Search for the cell housing the specified text and yield its (X, Y) center coordinate. 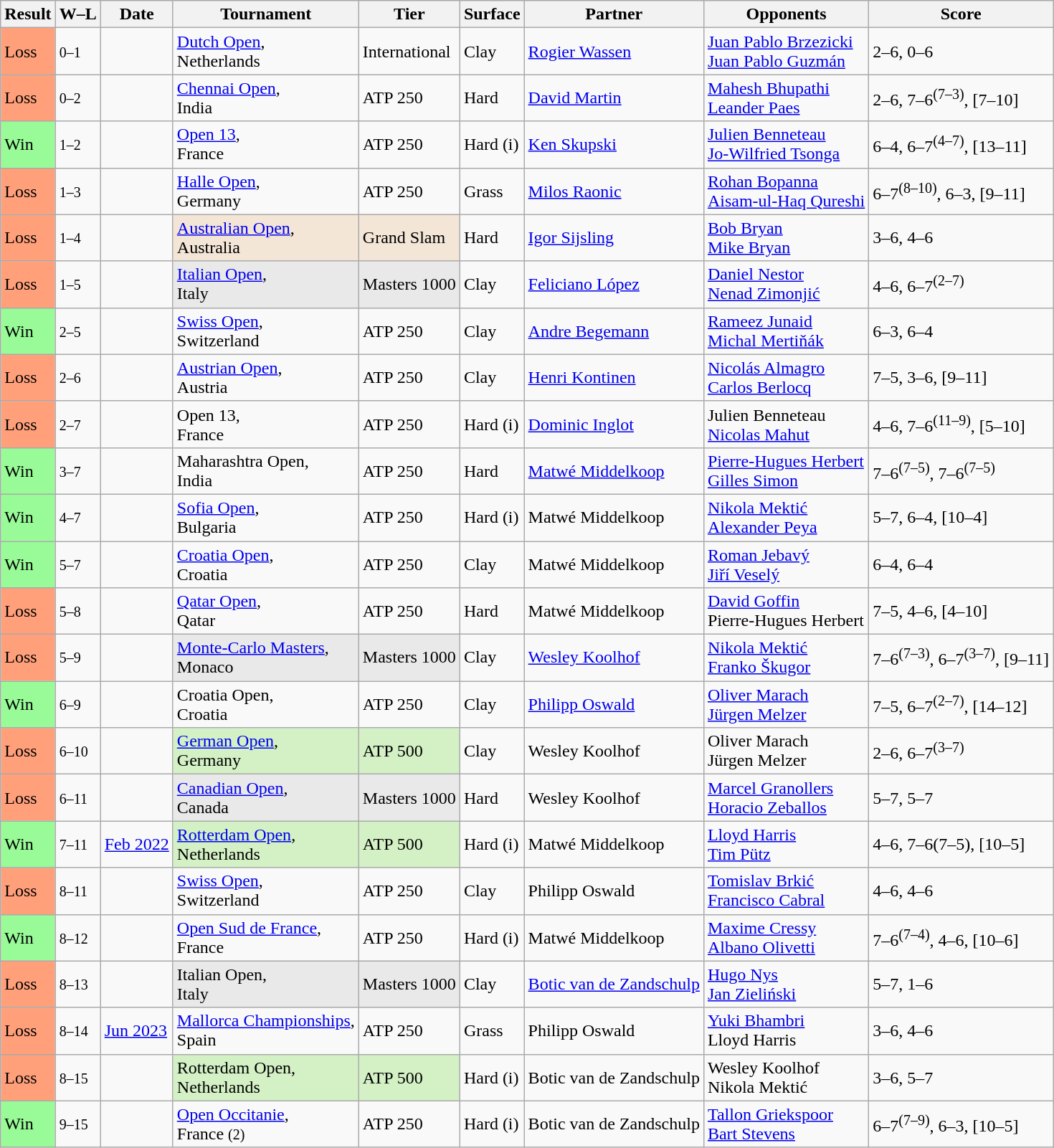
1–3 (77, 191)
Rameez Junaid Michal Mertiňák (786, 331)
Yuki Bhambri Lloyd Harris (786, 1031)
Maxime Cressy Albano Olivetti (786, 938)
2–7 (77, 424)
Juan Pablo Brzezicki Juan Pablo Guzmán (786, 52)
Halle Open, Germany (265, 191)
Henri Kontinen (614, 377)
4–7 (77, 518)
Julien Benneteau Nicolas Mahut (786, 424)
Rogier Wassen (614, 52)
7–5, 6–7(2–7), [14–12] (961, 704)
3–6, 5–7 (961, 1077)
Feliciano López (614, 284)
2–6, 0–6 (961, 52)
4–6, 6–7(2–7) (961, 284)
Jun 2023 (136, 1031)
Rohan Bopanna Aisam-ul-Haq Qureshi (786, 191)
9–15 (77, 1124)
7–6(7–5), 7–6(7–5) (961, 470)
0–1 (77, 52)
2–6, 7–6(7–3), [7–10] (961, 98)
Nikola Mektić Alexander Peya (786, 518)
4–6, 7–6(11–9), [5–10] (961, 424)
8–15 (77, 1077)
Hugo Nys Jan Zieliński (786, 984)
David Goffin Pierre-Hugues Herbert (786, 611)
Canadian Open, Canada (265, 797)
6–4, 6–7(4–7), [13–11] (961, 145)
German Open, Germany (265, 751)
Igor Sijsling (614, 238)
David Martin (614, 98)
8–11 (77, 891)
3–7 (77, 470)
Roman Jebavý Jiří Veselý (786, 564)
W–L (77, 14)
Opponents (786, 14)
Dominic Inglot (614, 424)
8–12 (77, 938)
7–5, 4–6, [4–10] (961, 611)
5–7, 5–7 (961, 797)
Date (136, 14)
6–7(8–10), 6–3, [9–11] (961, 191)
Nicolás Almagro Carlos Berlocq (786, 377)
6–3, 6–4 (961, 331)
Milos Raonic (614, 191)
Feb 2022 (136, 845)
6–9 (77, 704)
Wesley Koolhof Nikola Mektić (786, 1077)
1–5 (77, 284)
2–6 (77, 377)
6–10 (77, 751)
7–6(7–4), 4–6, [10–6] (961, 938)
Daniel Nestor Nenad Zimonjić (786, 284)
7–6(7–3), 6–7(3–7), [9–11] (961, 658)
Mahesh Bhupathi Leander Paes (786, 98)
4–6, 4–6 (961, 891)
7–5, 3–6, [9–11] (961, 377)
Monte-Carlo Masters, Monaco (265, 658)
Dutch Open, Netherlands (265, 52)
1–2 (77, 145)
Chennai Open, India (265, 98)
Sofia Open, Bulgaria (265, 518)
Qatar Open, Qatar (265, 611)
Tallon Griekspoor Bart Stevens (786, 1124)
Tournament (265, 14)
6–4, 6–4 (961, 564)
Open Occitanie, France (2) (265, 1124)
Andre Begemann (614, 331)
5–7, 6–4, [10–4] (961, 518)
Bob Bryan Mike Bryan (786, 238)
2–5 (77, 331)
International (409, 52)
Pierre-Hugues Herbert Gilles Simon (786, 470)
4–6, 7–6(7–5), [10–5] (961, 845)
8–13 (77, 984)
Grand Slam (409, 238)
Lloyd Harris Tim Pütz (786, 845)
6–7(7–9), 6–3, [10–5] (961, 1124)
5–9 (77, 658)
Result (28, 14)
8–14 (77, 1031)
Marcel Granollers Horacio Zeballos (786, 797)
Nikola Mektić Franko Škugor (786, 658)
Australian Open, Australia (265, 238)
5–7, 1–6 (961, 984)
Tier (409, 14)
Mallorca Championships, Spain (265, 1031)
5–7 (77, 564)
2–6, 6–7(3–7) (961, 751)
Austrian Open, Austria (265, 377)
Ken Skupski (614, 145)
Julien Benneteau Jo-Wilfried Tsonga (786, 145)
Maharashtra Open, India (265, 470)
1–4 (77, 238)
Tomislav Brkić Francisco Cabral (786, 891)
Open Sud de France, France (265, 938)
5–8 (77, 611)
7–11 (77, 845)
0–2 (77, 98)
Partner (614, 14)
6–11 (77, 797)
Score (961, 14)
Surface (492, 14)
